Search for the cell housing the specified text and yield its (X, Y) center coordinate. 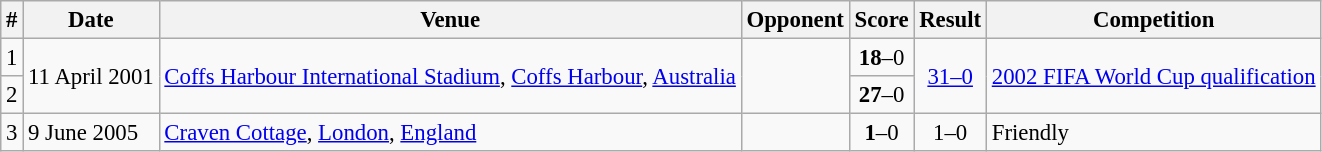
Friendly (1153, 133)
Competition (1153, 20)
3 (12, 133)
2002 FIFA World Cup qualification (1153, 76)
Opponent (795, 20)
Result (950, 20)
18–0 (882, 58)
11 April 2001 (91, 76)
Coffs Harbour International Stadium, Coffs Harbour, Australia (450, 76)
1 (12, 58)
31–0 (950, 76)
2 (12, 95)
Craven Cottage, London, England (450, 133)
Date (91, 20)
Score (882, 20)
# (12, 20)
9 June 2005 (91, 133)
Venue (450, 20)
27–0 (882, 95)
